Locate the cell with the specified text and output its (x, y) center coordinate. 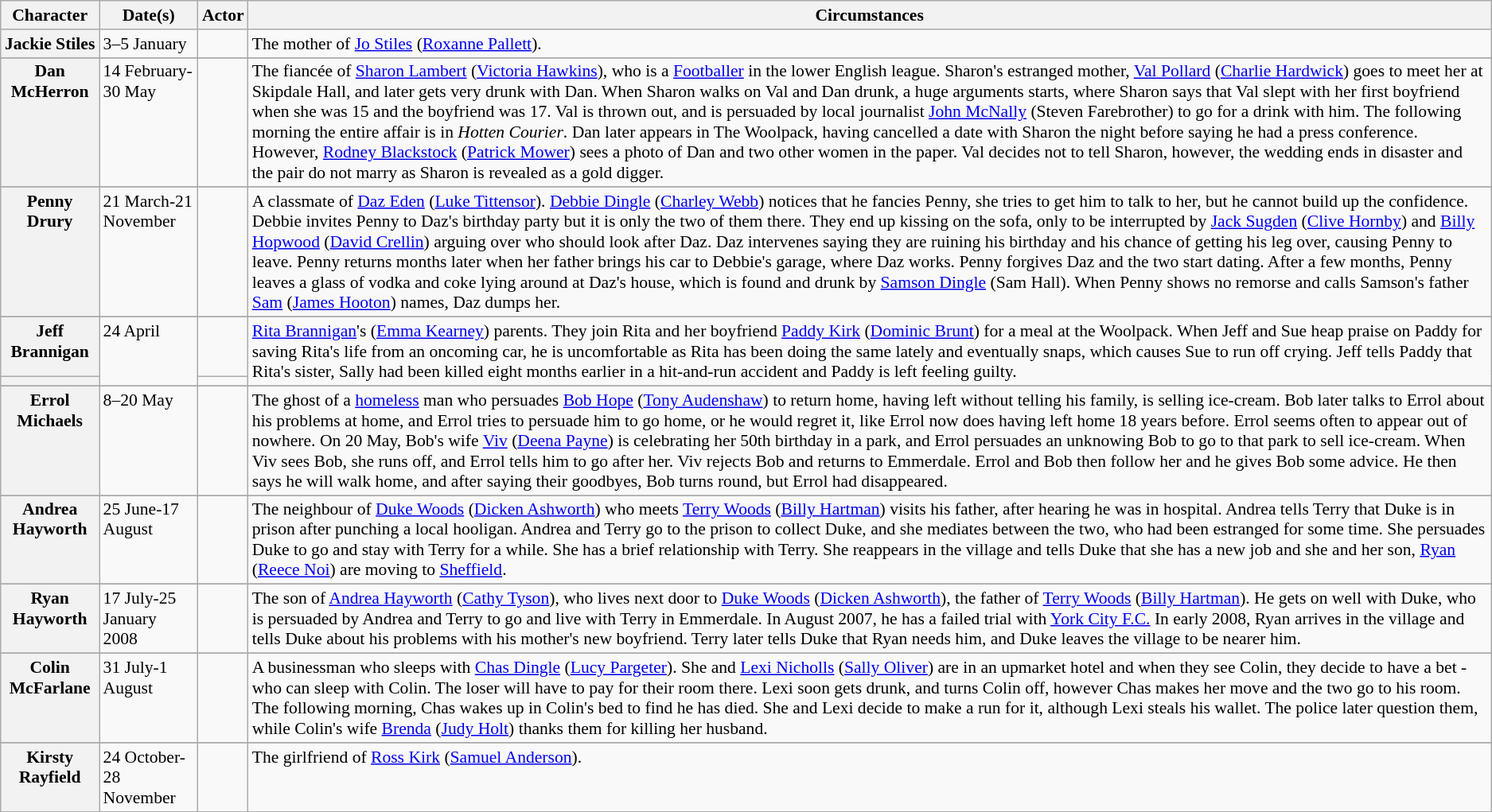
Andrea Hayworth (50, 540)
3–5 January (149, 44)
24 October-28 November (149, 778)
24 April (149, 352)
Ryan Hayworth (50, 619)
17 July-25 January 2008 (149, 619)
Penny Drury (50, 253)
Errol Michaels (50, 441)
Colin McFarlane (50, 698)
Jackie Stiles (50, 44)
Jeff Brannigan (50, 347)
Character (50, 15)
14 February-30 May (149, 122)
Kirsty Rayfield (50, 778)
Actor (223, 15)
25 June-17 August (149, 540)
Circumstances (870, 15)
The girlfriend of Ross Kirk (Samuel Anderson). (870, 778)
31 July-1 August (149, 698)
8–20 May (149, 441)
Date(s) (149, 15)
The mother of Jo Stiles (Roxanne Pallett). (870, 44)
21 March-21 November (149, 253)
Dan McHerron (50, 122)
